Capture the cell that displays the provided text and extract its (X, Y) central coordinate. 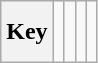
Key (27, 32)
